Provide the [x, y] coordinate of the cell's center where the given text is located.  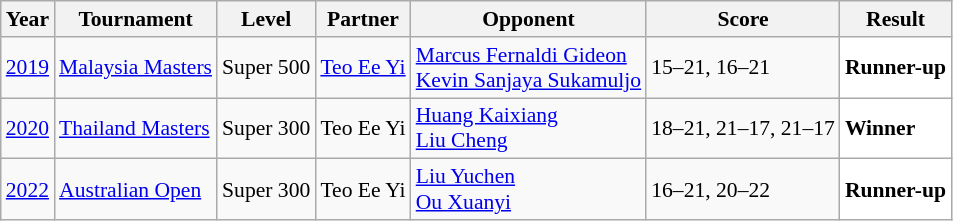
2020 [28, 128]
15–21, 16–21 [743, 68]
2019 [28, 68]
Score [743, 19]
Result [896, 19]
Winner [896, 128]
18–21, 21–17, 21–17 [743, 128]
Tournament [136, 19]
Malaysia Masters [136, 68]
Super 500 [266, 68]
Level [266, 19]
Year [28, 19]
16–21, 20–22 [743, 190]
Opponent [529, 19]
Huang Kaixiang Liu Cheng [529, 128]
2022 [28, 190]
Australian Open [136, 190]
Thailand Masters [136, 128]
Marcus Fernaldi Gideon Kevin Sanjaya Sukamuljo [529, 68]
Liu Yuchen Ou Xuanyi [529, 190]
Partner [362, 19]
